Pinpoint the cell where the given text exists, returning its (X, Y) midpoint coordinate. 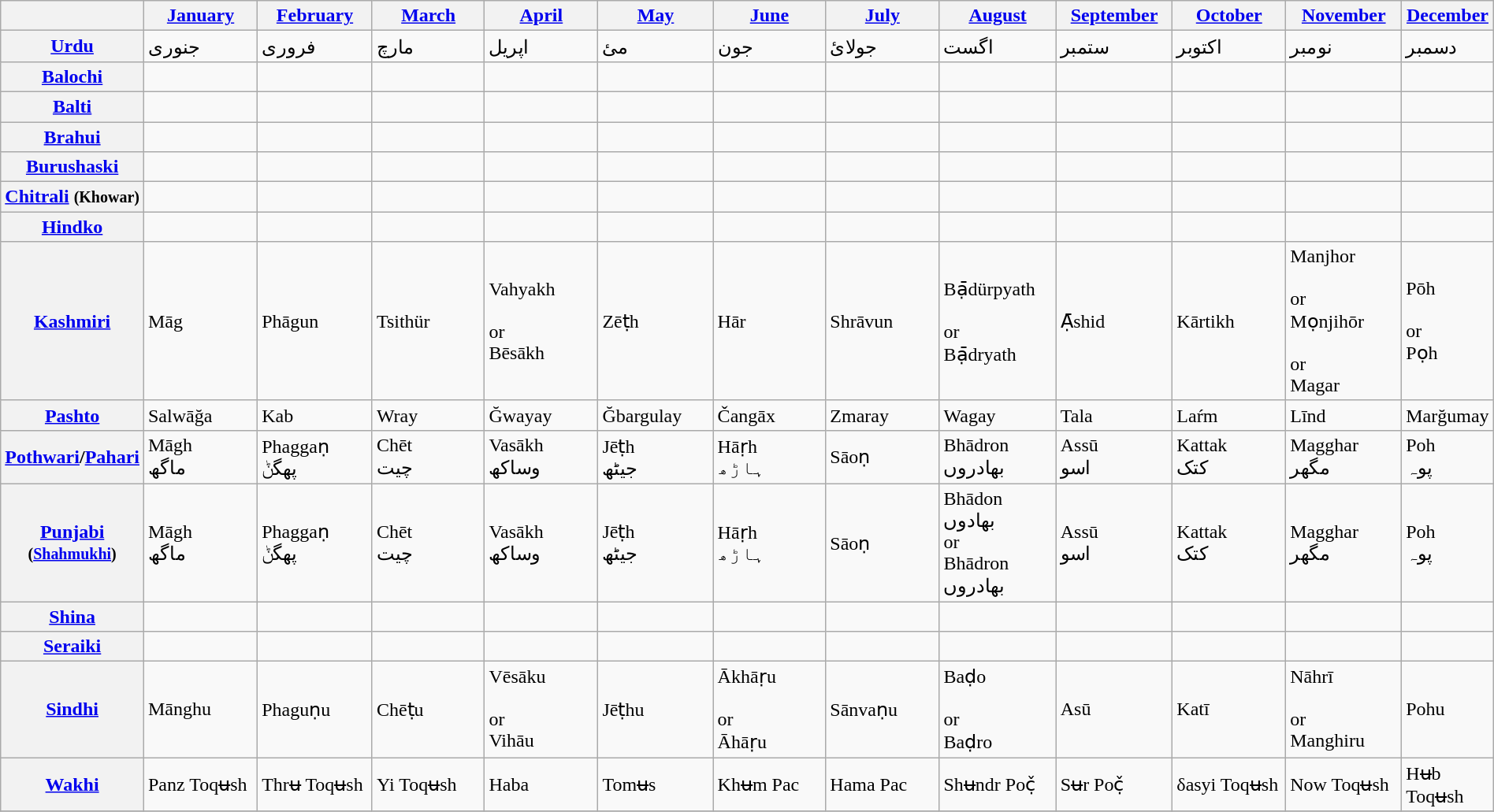
مئ (656, 46)
Balti (72, 106)
اگست (998, 46)
Pashto (72, 415)
Seraiki (72, 647)
Pothwari/Pahari (72, 457)
Sindhi (72, 710)
اپریل (541, 46)
Asū (1114, 710)
May (656, 16)
January (200, 16)
October (1229, 16)
Tomʉs (656, 784)
مارچ (429, 46)
December (1448, 16)
Yi Toqʉsh (429, 784)
Shina (72, 617)
Hama Pac (883, 784)
ستمبر (1114, 46)
Ạ̄shid (1114, 321)
Brahui (72, 136)
Punjabi (Shahmukhi) (72, 542)
Mānghu (200, 710)
Bạ̄dürpyathorBạ̄dryath (998, 321)
ManjhororMọnjihōrorMagar (1344, 321)
Kārtikh (1229, 321)
Bhādronبھادروں (998, 457)
VahyakhorBēsākh (541, 321)
Zmaray (883, 415)
Now Toqʉsh (1344, 784)
فروری (315, 46)
Thrʉ Toqʉsh (315, 784)
September (1114, 16)
Kashmiri (72, 321)
اکتوبر (1229, 46)
Khʉm Pac (769, 784)
November (1344, 16)
VēsākuorVihāu (541, 710)
Chēṭu (429, 710)
Hʉb Toqʉsh (1448, 784)
July (883, 16)
Panz Toqʉsh (200, 784)
Tsithür (429, 321)
Sʉr Poč̣ (1114, 784)
Balochi (72, 76)
Zēṭh (656, 321)
Čangāx (769, 415)
ĀkhāṛuorĀhāṛu (769, 710)
δasyi Toqʉsh (1229, 784)
Pohu (1448, 710)
Wakhi (72, 784)
Shrāvun (883, 321)
Tala (1114, 415)
Wagay (998, 415)
Līnd (1344, 415)
Jēṭhu (656, 710)
Hindko (72, 227)
Katī (1229, 710)
Burushaski (72, 167)
June (769, 16)
Laŕm (1229, 415)
Ğwayay (541, 415)
جنوری (200, 46)
Kab (315, 415)
Hār (769, 321)
Ğbargulay (656, 415)
Māg (200, 321)
Salwāğa (200, 415)
BaḍoorBaḍro (998, 710)
Marğumay (1448, 415)
PōhorPọh (1448, 321)
April (541, 16)
Urdu (72, 46)
February (315, 16)
NāhrīorManghiru (1344, 710)
Phaguṇu (315, 710)
Shʉndr Poč̣ (998, 784)
جون (769, 46)
نومبر (1344, 46)
Wray (429, 415)
March (429, 16)
August (998, 16)
Sānvaṇu (883, 710)
BhādonبھادوںorBhādronبھادروں (998, 542)
Phāgun (315, 321)
دسمبر (1448, 46)
جولائ (883, 46)
Haba (541, 784)
Chitrali (Khowar) (72, 197)
